Output the [X, Y] coordinate of the center of the cell containing the given text.  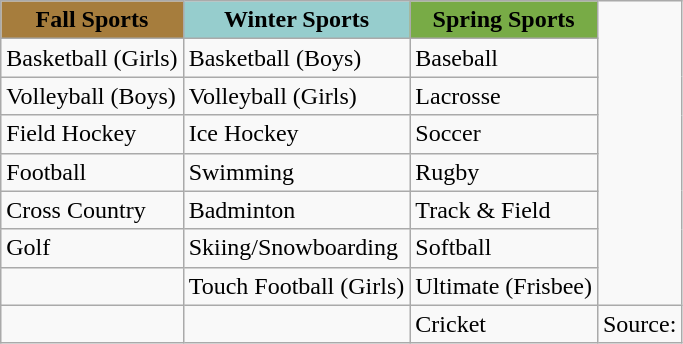
Winter Sports [296, 20]
Track & Field [504, 210]
Football [92, 172]
Touch Football (Girls) [296, 286]
Golf [92, 248]
Rugby [504, 172]
Cricket [504, 324]
Softball [504, 248]
Fall Sports [92, 20]
Baseball [504, 58]
Soccer [504, 134]
Spring Sports [504, 20]
Field Hockey [92, 134]
Lacrosse [504, 96]
Basketball (Boys) [296, 58]
Basketball (Girls) [92, 58]
Ice Hockey [296, 134]
Swimming [296, 172]
Volleyball (Girls) [296, 96]
Cross Country [92, 210]
Ultimate (Frisbee) [504, 286]
Volleyball (Boys) [92, 96]
Badminton [296, 210]
Source: [639, 324]
Skiing/Snowboarding [296, 248]
